Pinpoint the cell where the given text exists, returning its [x, y] midpoint coordinate. 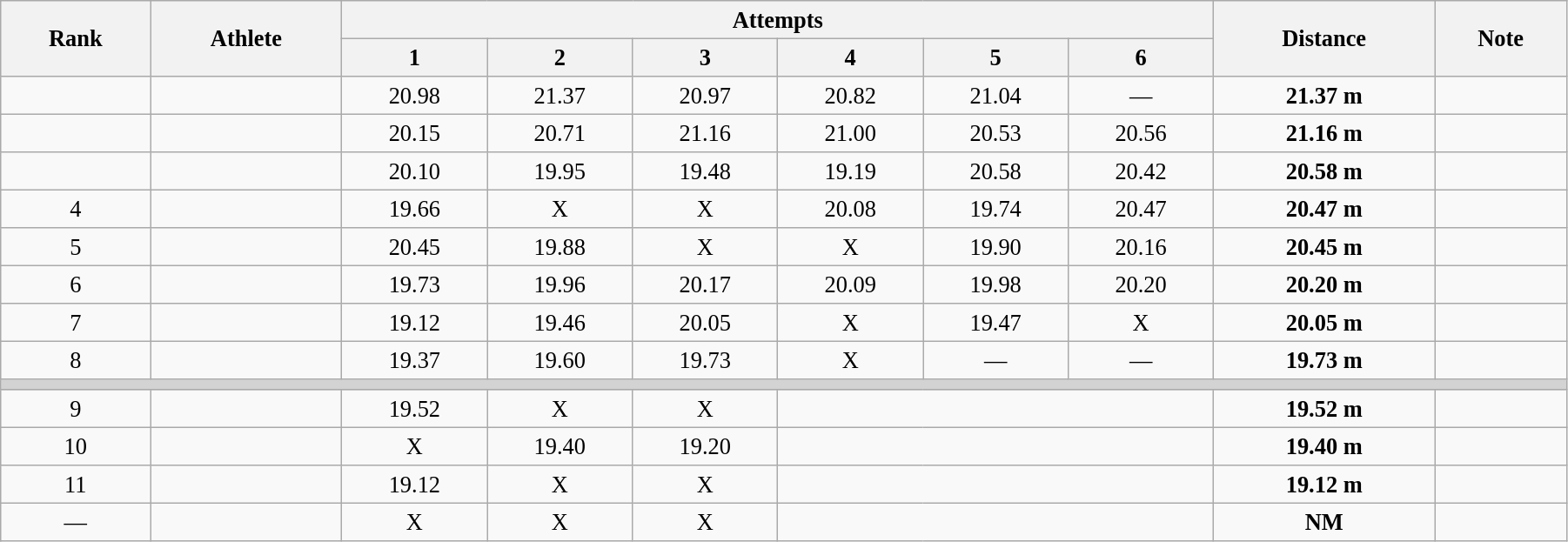
20.82 [851, 95]
NM [1324, 522]
3 [705, 57]
20.09 [851, 284]
19.40 m [1324, 446]
19.52 m [1324, 409]
2 [560, 57]
20.58 m [1324, 171]
20.56 [1142, 133]
19.19 [851, 171]
7 [76, 323]
21.00 [851, 133]
19.46 [560, 323]
19.37 [414, 360]
20.15 [414, 133]
20.08 [851, 209]
Rank [76, 38]
20.45 [414, 247]
19.88 [560, 247]
20.05 m [1324, 323]
21.37 [560, 95]
19.60 [560, 360]
19.12 m [1324, 485]
8 [76, 360]
19.96 [560, 284]
19.90 [995, 247]
19.66 [414, 209]
19.20 [705, 446]
20.10 [414, 171]
19.73 m [1324, 360]
10 [76, 446]
20.42 [1142, 171]
21.37 m [1324, 95]
21.16 m [1324, 133]
19.95 [560, 171]
21.16 [705, 133]
9 [76, 409]
19.40 [560, 446]
1 [414, 57]
20.71 [560, 133]
20.45 m [1324, 247]
19.98 [995, 284]
11 [76, 485]
Athlete [246, 38]
20.20 [1142, 284]
20.17 [705, 284]
19.74 [995, 209]
20.98 [414, 95]
20.47 m [1324, 209]
20.97 [705, 95]
19.47 [995, 323]
20.05 [705, 323]
Distance [1324, 38]
21.04 [995, 95]
19.48 [705, 171]
20.53 [995, 133]
20.20 m [1324, 284]
20.58 [995, 171]
20.47 [1142, 209]
19.52 [414, 409]
20.16 [1142, 247]
Attempts [778, 19]
Note [1501, 38]
